Detect which cell encompasses the target text, then output its (X, Y) center coordinate. 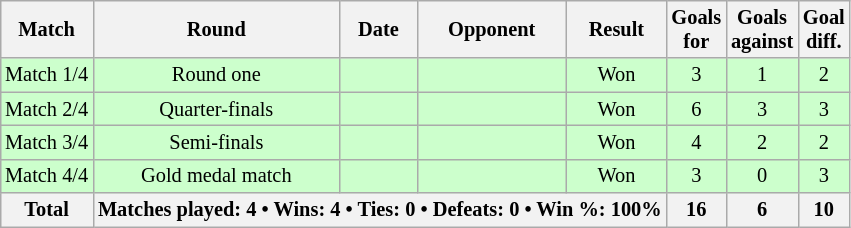
Goalsagainst (762, 29)
Match 2/4 (46, 109)
Semi-finals (216, 142)
Goaldiff. (824, 29)
Gold medal match (216, 176)
Match (46, 29)
0 (762, 176)
Total (46, 210)
Goalsfor (697, 29)
Match 4/4 (46, 176)
10 (824, 210)
Opponent (492, 29)
16 (697, 210)
Round (216, 29)
Match 1/4 (46, 75)
Date (379, 29)
Result (616, 29)
Round one (216, 75)
1 (762, 75)
Match 3/4 (46, 142)
Quarter-finals (216, 109)
4 (697, 142)
Matches played: 4 • Wins: 4 • Ties: 0 • Defeats: 0 • Win %: 100% (380, 210)
